Scan for the cell matching the given text and deliver its (X, Y) coordinate at center. 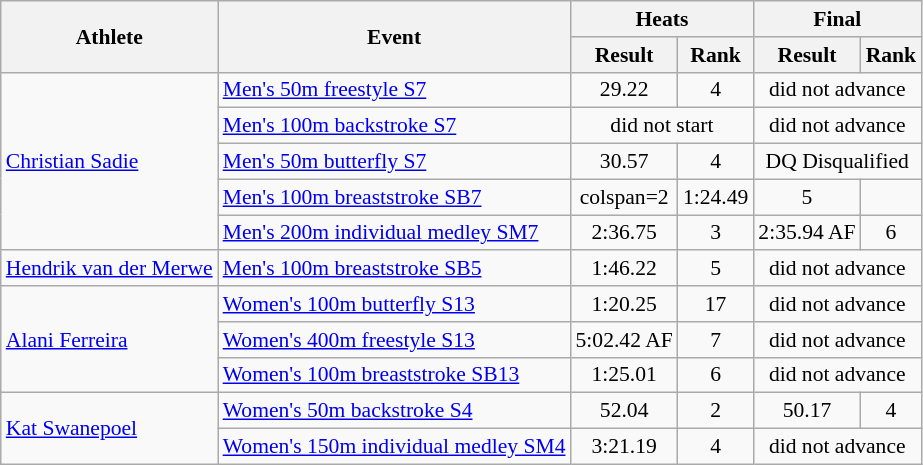
50.17 (806, 411)
30.57 (624, 162)
Men's 200m individual medley SM7 (394, 233)
Men's 100m breaststroke SB7 (394, 197)
2:36.75 (624, 233)
5:02.42 AF (624, 340)
Kat Swanepoel (110, 428)
1:24.49 (716, 197)
Women's 100m butterfly S13 (394, 304)
Alani Ferreira (110, 340)
Women's 400m freestyle S13 (394, 340)
Final (837, 19)
52.04 (624, 411)
3 (716, 233)
Men's 50m butterfly S7 (394, 162)
17 (716, 304)
Hendrik van der Merwe (110, 269)
colspan=2 (624, 197)
1:20.25 (624, 304)
Men's 100m breaststroke SB5 (394, 269)
Women's 50m backstroke S4 (394, 411)
2 (716, 411)
Women's 150m individual medley SM4 (394, 447)
Heats (662, 19)
1:25.01 (624, 375)
2:35.94 AF (806, 233)
Men's 50m freestyle S7 (394, 90)
Athlete (110, 36)
DQ Disqualified (837, 162)
did not start (662, 126)
3:21.19 (624, 447)
Women's 100m breaststroke SB13 (394, 375)
29.22 (624, 90)
Men's 100m backstroke S7 (394, 126)
7 (716, 340)
1:46.22 (624, 269)
Event (394, 36)
Christian Sadie (110, 161)
